Return [x, y] of the center of cell containing provided text 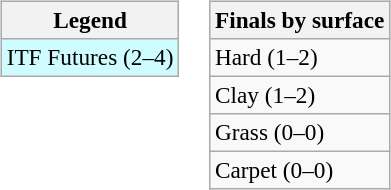
Clay (1–2) [300, 95]
Grass (0–0) [300, 133]
Hard (1–2) [300, 57]
Finals by surface [300, 20]
Carpet (0–0) [300, 171]
Legend [90, 20]
ITF Futures (2–4) [90, 57]
